Scan for the cell matching the given text and deliver its [x, y] coordinate at center. 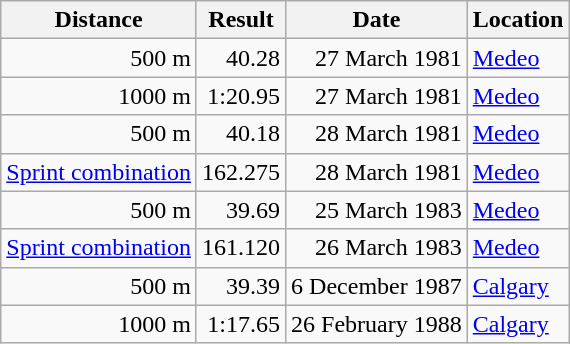
Distance [99, 20]
Result [240, 20]
162.275 [240, 172]
25 March 1983 [377, 210]
26 February 1988 [377, 324]
26 March 1983 [377, 248]
Location [518, 20]
40.18 [240, 134]
Date [377, 20]
1:20.95 [240, 96]
161.120 [240, 248]
40.28 [240, 58]
39.39 [240, 286]
1:17.65 [240, 324]
39.69 [240, 210]
6 December 1987 [377, 286]
